Scan for the cell matching the given text and deliver its [X, Y] coordinate at center. 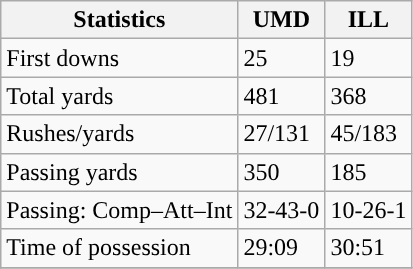
Statistics [120, 20]
Rushes/yards [120, 134]
Time of possession [120, 248]
368 [368, 96]
Passing: Comp–Att–Int [120, 210]
185 [368, 172]
10-26-1 [368, 210]
350 [282, 172]
32-43-0 [282, 210]
19 [368, 58]
Total yards [120, 96]
ILL [368, 20]
First downs [120, 58]
27/131 [282, 134]
30:51 [368, 248]
29:09 [282, 248]
45/183 [368, 134]
Passing yards [120, 172]
25 [282, 58]
481 [282, 96]
UMD [282, 20]
